Detect which cell encompasses the target text, then output its [x, y] center coordinate. 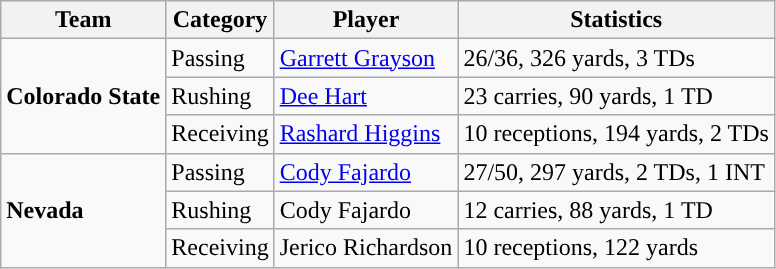
Category [220, 20]
27/50, 297 yards, 2 TDs, 1 INT [616, 172]
Garrett Grayson [366, 58]
Team [84, 20]
Jerico Richardson [366, 248]
Dee Hart [366, 96]
Statistics [616, 20]
Player [366, 20]
Nevada [84, 210]
Colorado State [84, 96]
23 carries, 90 yards, 1 TD [616, 96]
10 receptions, 122 yards [616, 248]
12 carries, 88 yards, 1 TD [616, 210]
26/36, 326 yards, 3 TDs [616, 58]
Rashard Higgins [366, 134]
10 receptions, 194 yards, 2 TDs [616, 134]
